Find where the given text appears and provide that cell's center as [X, Y] coordinate. 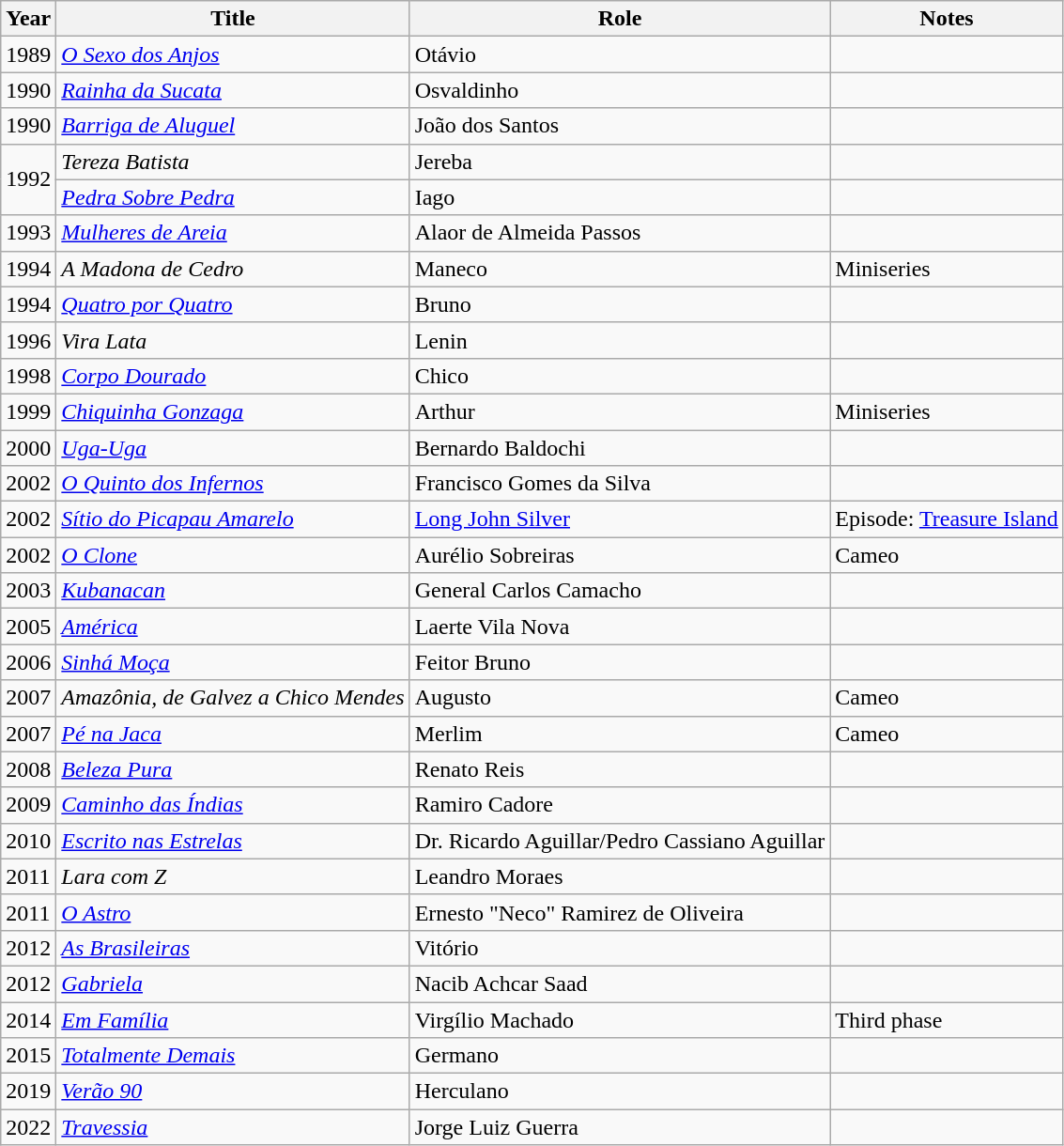
Laerte Vila Nova [620, 627]
Chico [620, 376]
2014 [28, 1019]
Rainha da Sucata [233, 90]
Ramiro Cadore [620, 805]
Ernesto "Neco" Ramirez de Oliveira [620, 912]
Quatro por Quatro [233, 304]
1996 [28, 340]
Corpo Dourado [233, 376]
General Carlos Camacho [620, 591]
Gabriela [233, 983]
As Brasileiras [233, 948]
2003 [28, 591]
Episode: Treasure Island [947, 519]
Maneco [620, 269]
O Clone [233, 555]
Osvaldinho [620, 90]
Bernardo Baldochi [620, 448]
Vitório [620, 948]
Pedra Sobre Pedra [233, 197]
Beleza Pura [233, 769]
João dos Santos [620, 126]
Amazônia, de Galvez a Chico Mendes [233, 698]
Merlim [620, 734]
Chiquinha Gonzaga [233, 411]
Verão 90 [233, 1092]
Totalmente Demais [233, 1056]
Kubanacan [233, 591]
Notes [947, 19]
Francisco Gomes da Silva [620, 484]
1993 [28, 233]
Pé na Jaca [233, 734]
Otávio [620, 54]
O Quinto dos Infernos [233, 484]
2009 [28, 805]
2019 [28, 1092]
Year [28, 19]
1999 [28, 411]
Jorge Luiz Guerra [620, 1127]
Aurélio Sobreiras [620, 555]
Role [620, 19]
Caminho das Índias [233, 805]
A Madona de Cedro [233, 269]
Third phase [947, 1019]
Sinhá Moça [233, 662]
Barriga de Aluguel [233, 126]
Alaor de Almeida Passos [620, 233]
1998 [28, 376]
Iago [620, 197]
Augusto [620, 698]
Title [233, 19]
Em Família [233, 1019]
O Astro [233, 912]
Leandro Moraes [620, 876]
Lara com Z [233, 876]
Feitor Bruno [620, 662]
Renato Reis [620, 769]
2022 [28, 1127]
Arthur [620, 411]
1989 [28, 54]
Uga-Uga [233, 448]
Long John Silver [620, 519]
Dr. Ricardo Aguillar/Pedro Cassiano Aguillar [620, 841]
Vira Lata [233, 340]
2006 [28, 662]
Escrito nas Estrelas [233, 841]
Nacib Achcar Saad [620, 983]
2015 [28, 1056]
2010 [28, 841]
Jereba [620, 162]
América [233, 627]
Bruno [620, 304]
Herculano [620, 1092]
Lenin [620, 340]
Travessia [233, 1127]
Sítio do Picapau Amarelo [233, 519]
Germano [620, 1056]
2008 [28, 769]
Mulheres de Areia [233, 233]
Virgílio Machado [620, 1019]
Tereza Batista [233, 162]
2000 [28, 448]
O Sexo dos Anjos [233, 54]
2005 [28, 627]
1992 [28, 179]
